Return the [X, Y] coordinate for the center point of the cell that contains the specified text.  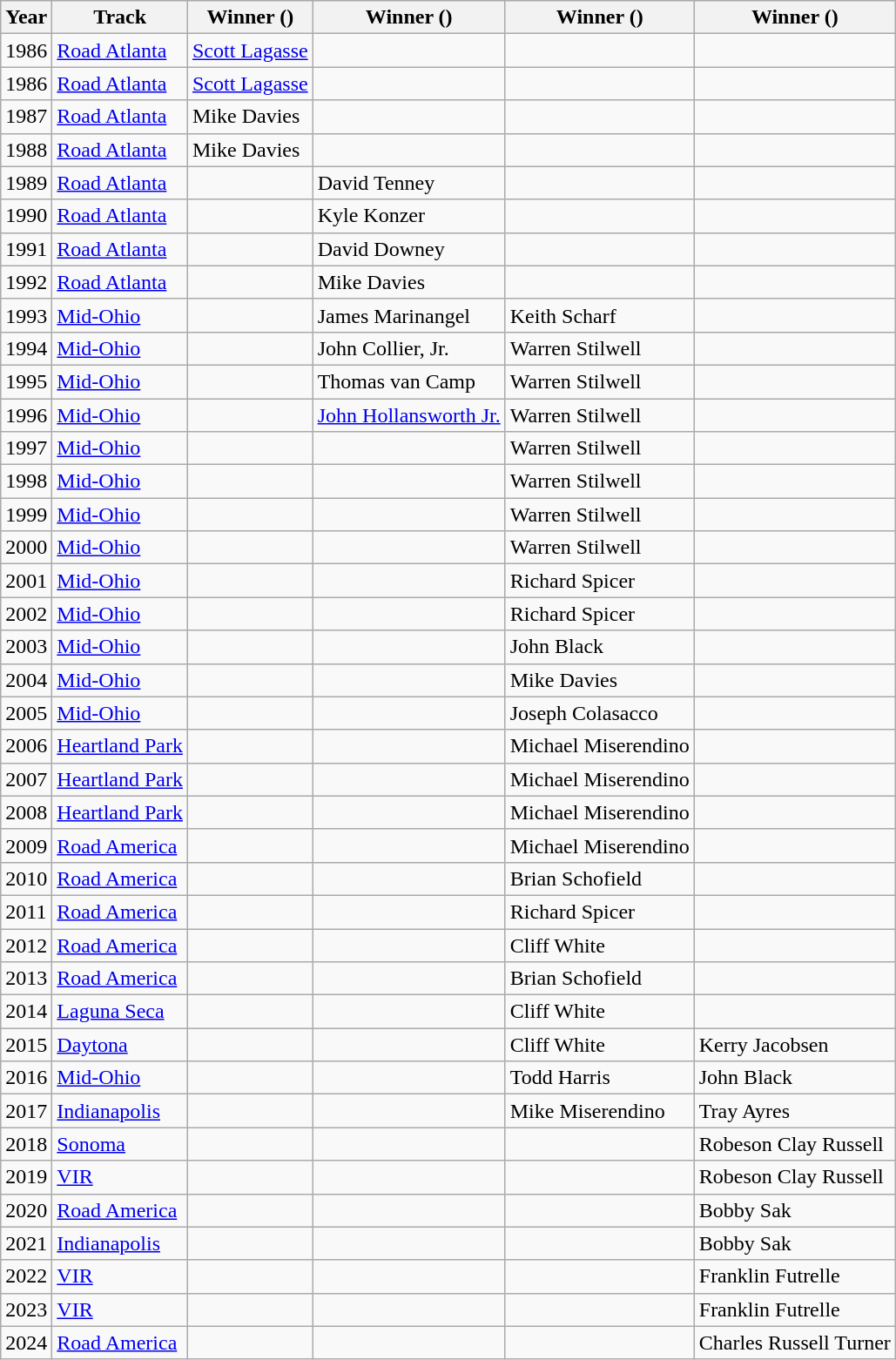
Track [120, 17]
2020 [26, 1210]
1996 [26, 415]
2014 [26, 1012]
1994 [26, 348]
Joseph Colasacco [599, 713]
1987 [26, 117]
David Downey [409, 249]
2022 [26, 1276]
Sonoma [120, 1144]
2007 [26, 779]
2011 [26, 912]
2000 [26, 548]
2003 [26, 647]
Daytona [120, 1045]
2019 [26, 1177]
1989 [26, 183]
1995 [26, 381]
James Marinangel [409, 315]
1993 [26, 315]
2009 [26, 845]
Todd Harris [599, 1078]
2012 [26, 945]
Thomas van Camp [409, 381]
2005 [26, 713]
1997 [26, 448]
Kerry Jacobsen [794, 1045]
1992 [26, 282]
2013 [26, 979]
2010 [26, 879]
2004 [26, 680]
2021 [26, 1243]
2006 [26, 746]
2002 [26, 614]
2015 [26, 1045]
John Hollansworth Jr. [409, 415]
1988 [26, 150]
David Tenney [409, 183]
Year [26, 17]
2024 [26, 1343]
2008 [26, 812]
2018 [26, 1144]
Tray Ayres [794, 1111]
1990 [26, 216]
Laguna Seca [120, 1012]
Mike Miserendino [599, 1111]
2001 [26, 581]
John Collier, Jr. [409, 348]
Kyle Konzer [409, 216]
2016 [26, 1078]
Charles Russell Turner [794, 1343]
1998 [26, 481]
1999 [26, 515]
2017 [26, 1111]
Keith Scharf [599, 315]
2023 [26, 1310]
1991 [26, 249]
